Identify which cell holds the provided text, then report its [X, Y] central coordinate. 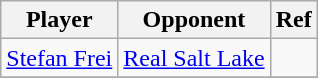
Ref [294, 20]
Player [60, 20]
Real Salt Lake [194, 58]
Stefan Frei [60, 58]
Opponent [194, 20]
